Locate the cell with the specified text and output its [x, y] center coordinate. 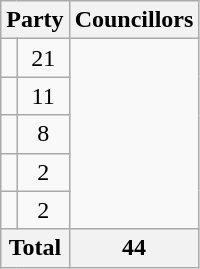
8 [43, 134]
21 [43, 58]
44 [134, 248]
11 [43, 96]
Party [35, 20]
Total [35, 248]
Councillors [134, 20]
